Detect which cell encompasses the target text, then output its [x, y] center coordinate. 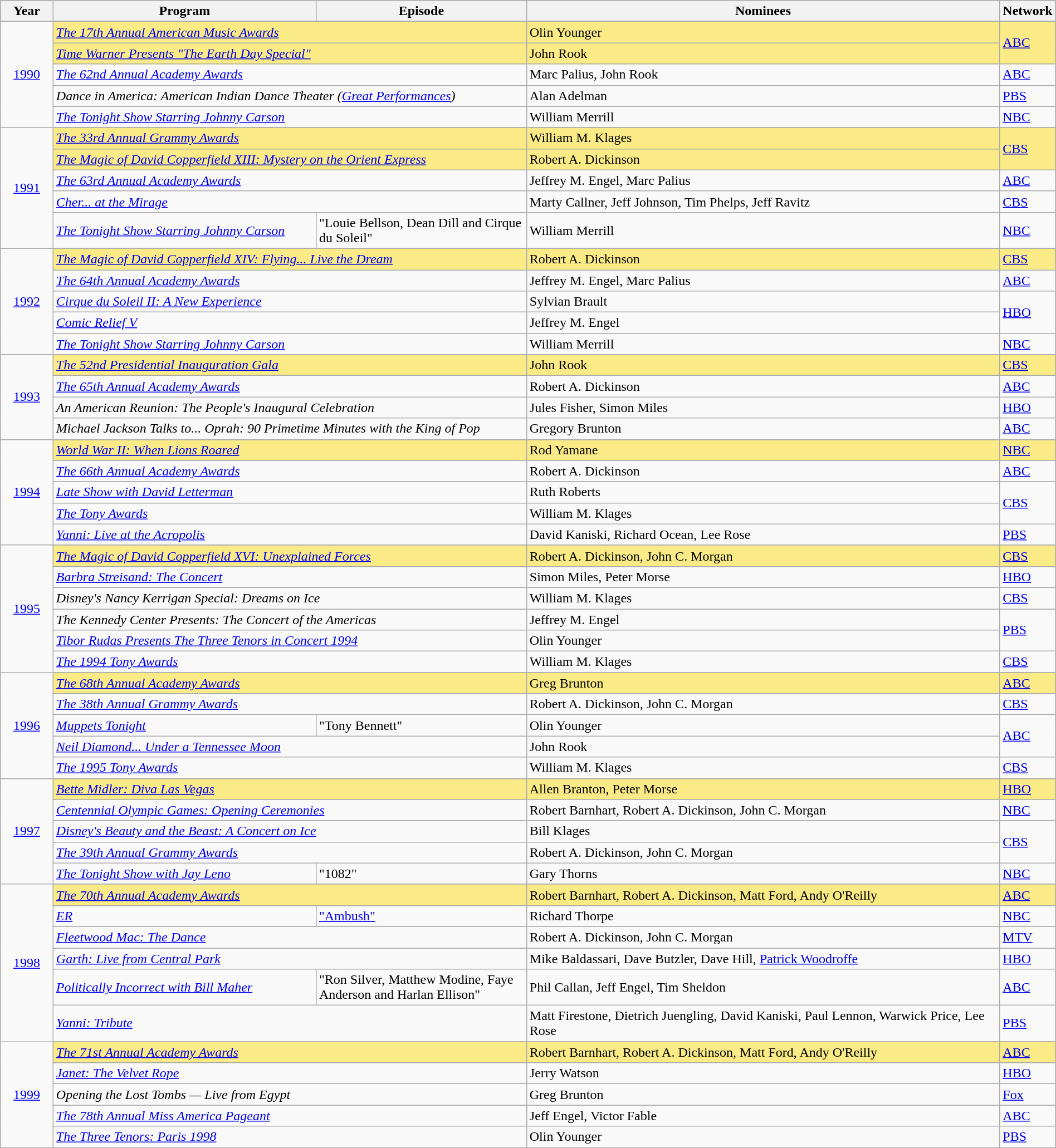
The Magic of David Copperfield XIV: Flying... Live the Dream [290, 259]
Neil Diamond... Under a Tennessee Moon [290, 747]
1994 [27, 492]
The 71st Annual Academy Awards [290, 1052]
1996 [27, 725]
Garth: Live from Central Park [290, 958]
Marty Callner, Jeff Johnson, Tim Phelps, Jeff Ravitz [763, 202]
The 1994 Tony Awards [290, 662]
The Three Tenors: Paris 1998 [290, 1137]
The Tony Awards [290, 513]
Gary Thorns [763, 874]
The 68th Annual Academy Awards [290, 683]
The 1995 Tony Awards [290, 768]
The 65th Annual Academy Awards [290, 386]
"Tony Bennett" [421, 725]
The 17th Annual American Music Awards [290, 32]
1995 [27, 609]
Yanni: Tribute [290, 1023]
Simon Miles, Peter Morse [763, 577]
Alan Adelman [763, 96]
1998 [27, 963]
The 39th Annual Grammy Awards [290, 852]
The Tonight Show with Jay Leno [184, 874]
Jerry Watson [763, 1073]
Program [184, 11]
Allen Branton, Peter Morse [763, 789]
Barbra Streisand: The Concert [290, 577]
Politically Incorrect with Bill Maher [184, 988]
Disney's Nancy Kerrigan Special: Dreams on Ice [290, 598]
The 38th Annual Grammy Awards [290, 704]
Marc Palius, John Rook [763, 75]
"Louie Bellson, Dean Dill and Cirque du Soleil" [421, 230]
Muppets Tonight [184, 725]
The 52nd Presidential Inauguration Gala [290, 365]
1997 [27, 831]
Bette Midler: Diva Las Vegas [290, 789]
Matt Firestone, Dietrich Juengling, David Kaniski, Paul Lennon, Warwick Price, Lee Rose [763, 1023]
Janet: The Velvet Rope [290, 1073]
Cher... at the Mirage [290, 202]
Jules Fisher, Simon Miles [763, 408]
"Ron Silver, Matthew Modine, Faye Anderson and Harlan Ellison" [421, 988]
Nominees [763, 11]
Robert Barnhart, Robert A. Dickinson, John C. Morgan [763, 810]
Sylvian Brault [763, 302]
David Kaniski, Richard Ocean, Lee Rose [763, 534]
Michael Jackson Talks to... Oprah: 90 Primetime Minutes with the King of Pop [290, 429]
Ruth Roberts [763, 492]
Fox [1028, 1095]
Cirque du Soleil II: A New Experience [290, 302]
The Magic of David Copperfield XIII: Mystery on the Orient Express [290, 159]
Fleetwood Mac: The Dance [290, 937]
The 78th Annual Miss America Pageant [290, 1116]
Yanni: Live at the Acropolis [290, 534]
1999 [27, 1095]
"1082" [421, 874]
1990 [27, 75]
Comic Relief V [290, 323]
MTV [1028, 937]
Richard Thorpe [763, 916]
Year [27, 11]
Bill Klages [763, 831]
Dance in America: American Indian Dance Theater (Great Performances) [290, 96]
Phil Callan, Jeff Engel, Tim Sheldon [763, 988]
An American Reunion: The People's Inaugural Celebration [290, 408]
1992 [27, 301]
The 66th Annual Academy Awards [290, 471]
Late Show with David Letterman [290, 492]
The Kennedy Center Presents: The Concert of the Americas [290, 620]
1991 [27, 188]
Episode [421, 11]
Network [1028, 11]
Centennial Olympic Games: Opening Ceremonies [290, 810]
Jeff Engel, Victor Fable [763, 1116]
The 64th Annual Academy Awards [290, 280]
World War II: When Lions Roared [290, 450]
The 63rd Annual Academy Awards [290, 180]
Tibor Rudas Presents The Three Tenors in Concert 1994 [290, 641]
Opening the Lost Tombs — Live from Egypt [290, 1095]
The 62nd Annual Academy Awards [290, 75]
Mike Baldassari, Dave Butzler, Dave Hill, Patrick Woodroffe [763, 958]
Rod Yamane [763, 450]
Disney's Beauty and the Beast: A Concert on Ice [290, 831]
The Magic of David Copperfield XVI: Unexplained Forces [290, 556]
Gregory Brunton [763, 429]
1993 [27, 397]
Time Warner Presents "The Earth Day Special" [290, 53]
ER [184, 916]
The 33rd Annual Grammy Awards [290, 138]
The 70th Annual Academy Awards [290, 895]
"Ambush" [421, 916]
